Search for the cell housing the specified text and yield its (X, Y) center coordinate. 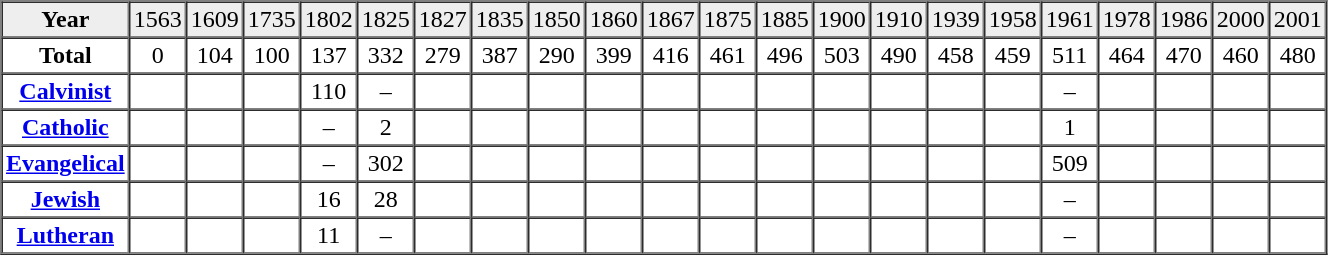
490 (898, 56)
Lutheran (66, 236)
1609 (214, 20)
460 (1240, 56)
1978 (1126, 20)
290 (556, 56)
1563 (158, 20)
458 (956, 56)
1860 (614, 20)
1 (1070, 128)
1900 (842, 20)
496 (784, 56)
1850 (556, 20)
1910 (898, 20)
1735 (272, 20)
1875 (728, 20)
332 (386, 56)
Jewish (66, 200)
Total (66, 56)
16 (328, 200)
461 (728, 56)
416 (670, 56)
Catholic (66, 128)
1802 (328, 20)
28 (386, 200)
503 (842, 56)
1825 (386, 20)
1867 (670, 20)
Year (66, 20)
0 (158, 56)
104 (214, 56)
Calvinist (66, 92)
480 (1298, 56)
509 (1070, 164)
459 (1012, 56)
1939 (956, 20)
1958 (1012, 20)
399 (614, 56)
137 (328, 56)
1961 (1070, 20)
2001 (1298, 20)
1827 (442, 20)
464 (1126, 56)
511 (1070, 56)
470 (1184, 56)
100 (272, 56)
1885 (784, 20)
110 (328, 92)
2000 (1240, 20)
387 (500, 56)
1986 (1184, 20)
279 (442, 56)
11 (328, 236)
1835 (500, 20)
2 (386, 128)
302 (386, 164)
Evangelical (66, 164)
